Detect which cell encompasses the target text, then output its (x, y) center coordinate. 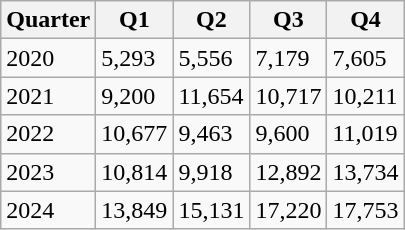
9,200 (134, 96)
5,293 (134, 58)
17,753 (366, 210)
17,220 (288, 210)
2023 (48, 172)
7,605 (366, 58)
2021 (48, 96)
10,211 (366, 96)
10,677 (134, 134)
10,814 (134, 172)
12,892 (288, 172)
Q1 (134, 20)
9,918 (212, 172)
Q3 (288, 20)
Quarter (48, 20)
Q2 (212, 20)
15,131 (212, 210)
2024 (48, 210)
9,463 (212, 134)
11,654 (212, 96)
2020 (48, 58)
5,556 (212, 58)
Q4 (366, 20)
7,179 (288, 58)
9,600 (288, 134)
10,717 (288, 96)
13,734 (366, 172)
2022 (48, 134)
11,019 (366, 134)
13,849 (134, 210)
